Output the [x, y] coordinate of the center of the cell containing the given text.  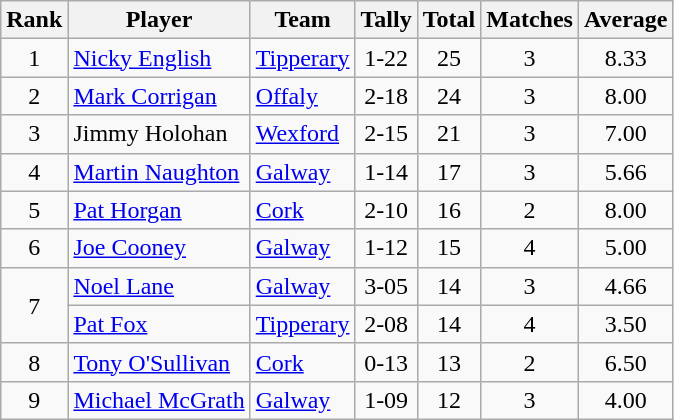
Total [449, 20]
2-10 [386, 210]
Tony O'Sullivan [159, 362]
15 [449, 248]
1-14 [386, 172]
Pat Horgan [159, 210]
24 [449, 96]
8 [34, 362]
Jimmy Holohan [159, 134]
13 [449, 362]
Player [159, 20]
2-15 [386, 134]
Team [302, 20]
1-09 [386, 400]
3-05 [386, 286]
Tally [386, 20]
7.00 [626, 134]
2-18 [386, 96]
Matches [530, 20]
5 [34, 210]
3.50 [626, 324]
Wexford [302, 134]
0-13 [386, 362]
21 [449, 134]
Pat Fox [159, 324]
5.66 [626, 172]
Martin Naughton [159, 172]
6 [34, 248]
1-22 [386, 58]
4.66 [626, 286]
8.33 [626, 58]
12 [449, 400]
1 [34, 58]
4.00 [626, 400]
16 [449, 210]
17 [449, 172]
Michael McGrath [159, 400]
Joe Cooney [159, 248]
Average [626, 20]
7 [34, 305]
9 [34, 400]
Offaly [302, 96]
Nicky English [159, 58]
Noel Lane [159, 286]
Rank [34, 20]
Mark Corrigan [159, 96]
5.00 [626, 248]
25 [449, 58]
2-08 [386, 324]
6.50 [626, 362]
1-12 [386, 248]
